Pinpoint the cell where the given text exists, returning its [X, Y] midpoint coordinate. 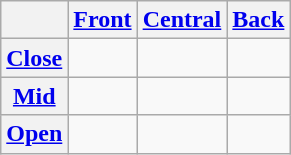
Back [258, 20]
Mid [34, 96]
Close [34, 58]
Open [34, 134]
Central [182, 20]
Front [102, 20]
